Identify which cell holds the provided text, then report its [X, Y] central coordinate. 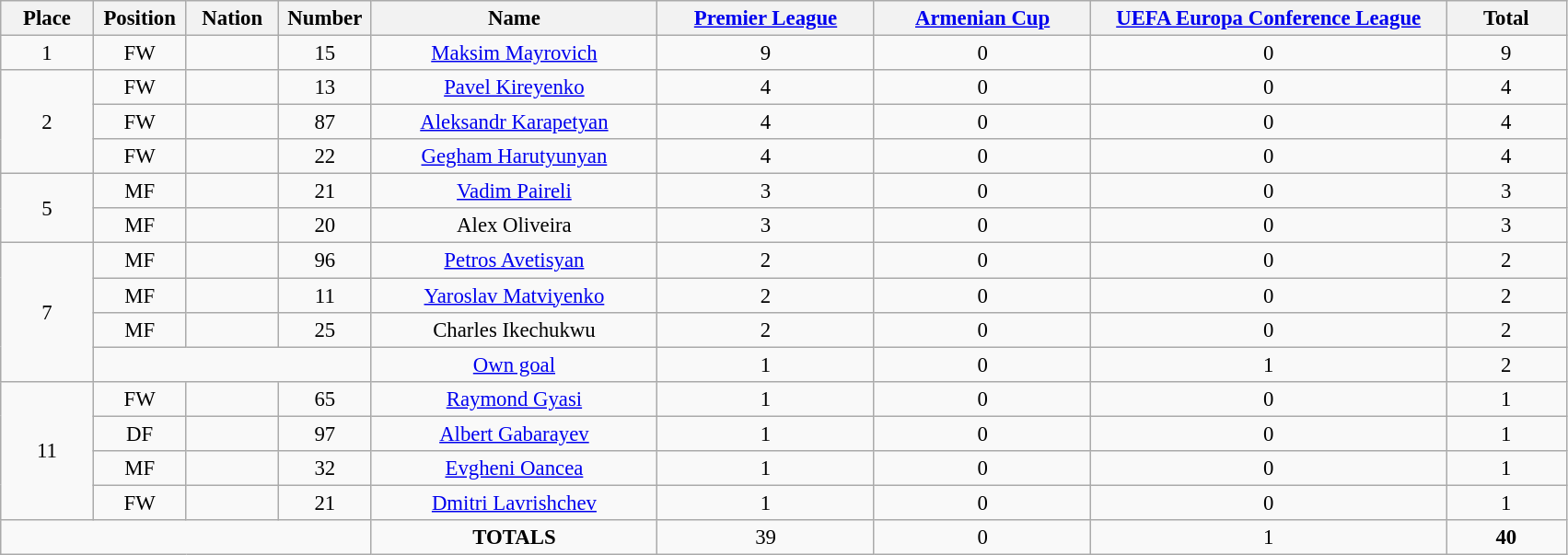
97 [326, 434]
Position [140, 18]
87 [326, 122]
Albert Gabarayev [514, 434]
Nation [232, 18]
32 [326, 468]
15 [326, 53]
Yaroslav Matviyenko [514, 295]
Raymond Gyasi [514, 399]
Vadim Paireli [514, 191]
Pavel Kireyenko [514, 87]
65 [326, 399]
Petros Avetisyan [514, 260]
Armenian Cup [982, 18]
UEFA Europa Conference League [1269, 18]
5 [48, 208]
Place [48, 18]
Name [514, 18]
Dmitri Lavrishchev [514, 503]
Premier League [766, 18]
Aleksandr Karapetyan [514, 122]
DF [140, 434]
Gegham Harutyunyan [514, 156]
20 [326, 225]
Number [326, 18]
Maksim Mayrovich [514, 53]
40 [1506, 538]
13 [326, 87]
96 [326, 260]
Total [1506, 18]
Charles Ikechukwu [514, 330]
TOTALS [514, 538]
22 [326, 156]
Alex Oliveira [514, 225]
Own goal [514, 364]
7 [48, 312]
39 [766, 538]
25 [326, 330]
Evgheni Oancea [514, 468]
